Scan for the cell matching the given text and deliver its (x, y) coordinate at center. 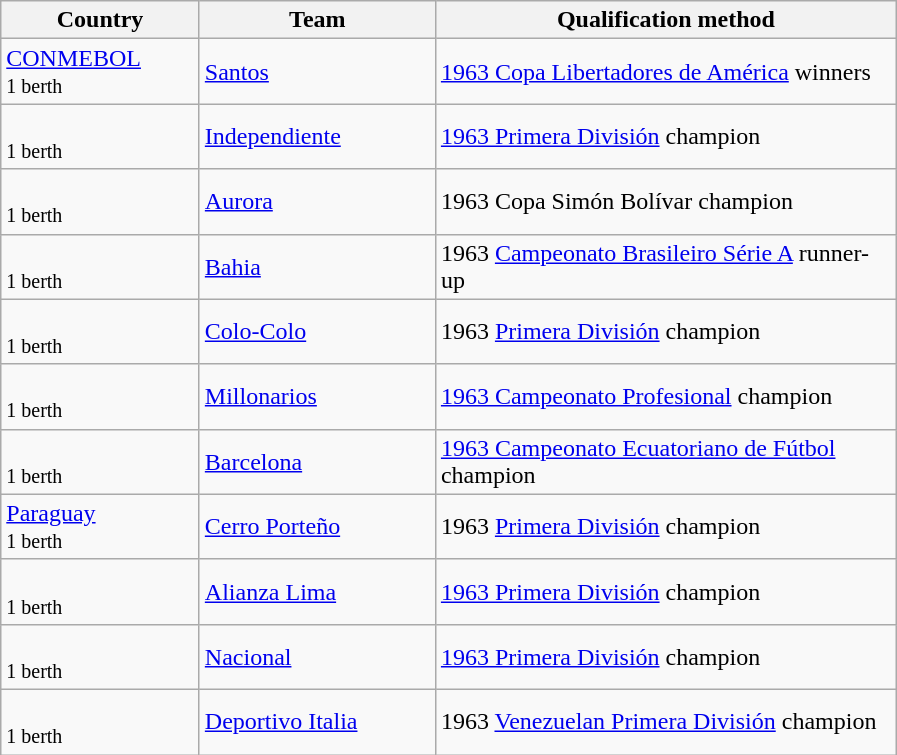
Qualification method (666, 20)
Paraguay1 berth (100, 526)
Barcelona (317, 462)
1963 Campeonato Ecuatoriano de Fútbol champion (666, 462)
1963 Campeonato Profesional champion (666, 396)
Cerro Porteño (317, 526)
Aurora (317, 202)
1963 Copa Libertadores de América winners (666, 72)
Country (100, 20)
Team (317, 20)
1963 Campeonato Brasileiro Série A runner-up (666, 266)
Deportivo Italia (317, 722)
Colo-Colo (317, 332)
Alianza Lima (317, 592)
CONMEBOL1 berth (100, 72)
Nacional (317, 656)
Bahia (317, 266)
Independiente (317, 136)
1963 Copa Simón Bolívar champion (666, 202)
1963 Venezuelan Primera División champion (666, 722)
Millonarios (317, 396)
Santos (317, 72)
